Return the [x, y] coordinate for the center point of the cell that contains the specified text.  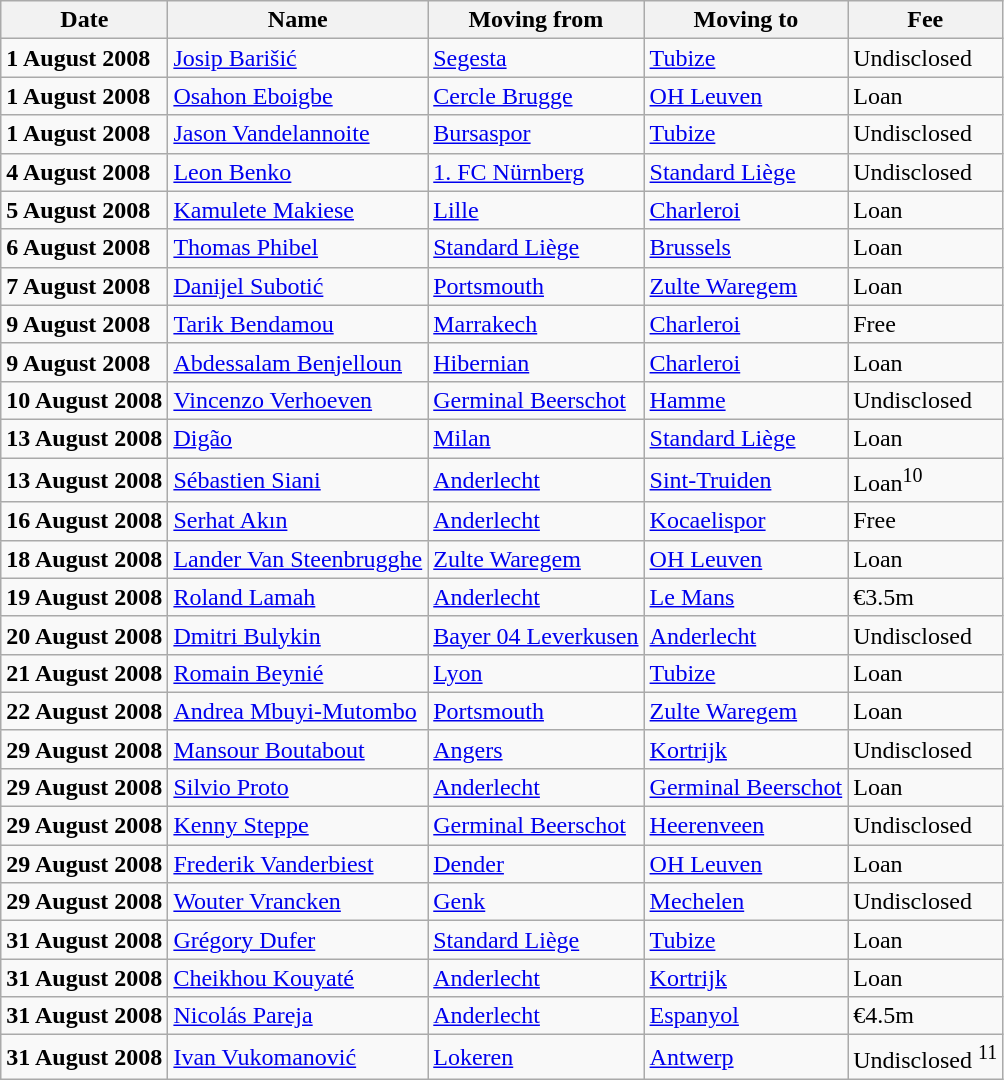
Thomas Phibel [298, 248]
Frederik Vanderbiest [298, 864]
Tarik Bendamou [298, 324]
21 August 2008 [84, 673]
Mechelen [746, 902]
Antwerp [746, 1058]
Date [84, 20]
Mansour Boutabout [298, 749]
Lille [536, 210]
Cheikhou Kouyaté [298, 978]
22 August 2008 [84, 711]
Danijel Subotić [298, 286]
Angers [536, 749]
Bayer 04 Leverkusen [536, 635]
Lokeren [536, 1058]
Hamme [746, 400]
Wouter Vrancken [298, 902]
19 August 2008 [84, 597]
Jason Vandelannoite [298, 134]
Leon Benko [298, 172]
1. FC Nürnberg [536, 172]
Marrakech [536, 324]
Milan [536, 438]
Loan10 [926, 480]
Name [298, 20]
Abdessalam Benjelloun [298, 362]
4 August 2008 [84, 172]
Kenny Steppe [298, 826]
Josip Barišić [298, 58]
Moving from [536, 20]
Grégory Dufer [298, 940]
Segesta [536, 58]
Le Mans [746, 597]
€4.5m [926, 1016]
Cercle Brugge [536, 96]
7 August 2008 [84, 286]
Bursaspor [536, 134]
Moving to [746, 20]
Dender [536, 864]
10 August 2008 [84, 400]
18 August 2008 [84, 559]
Vincenzo Verhoeven [298, 400]
Osahon Eboigbe [298, 96]
Lyon [536, 673]
16 August 2008 [84, 521]
Nicolás Pareja [298, 1016]
Kocaelispor [746, 521]
Roland Lamah [298, 597]
Hibernian [536, 362]
Undisclosed 11 [926, 1058]
5 August 2008 [84, 210]
Andrea Mbuyi-Mutombo [298, 711]
Espanyol [746, 1016]
Kamulete Makiese [298, 210]
Sint-Truiden [746, 480]
€3.5m [926, 597]
Genk [536, 902]
Romain Beynié [298, 673]
Ivan Vukomanović [298, 1058]
Silvio Proto [298, 787]
Dmitri Bulykin [298, 635]
Heerenveen [746, 826]
Lander Van Steenbrugghe [298, 559]
Brussels [746, 248]
20 August 2008 [84, 635]
6 August 2008 [84, 248]
Fee [926, 20]
Digão [298, 438]
Serhat Akın [298, 521]
Sébastien Siani [298, 480]
